Search for the cell housing the specified text and yield its (x, y) center coordinate. 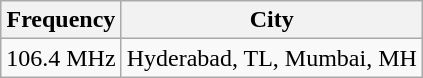
City (272, 20)
106.4 MHz (61, 58)
Frequency (61, 20)
Hyderabad, TL, Mumbai, MH (272, 58)
